Locate the cell with the specified text and output its (x, y) center coordinate. 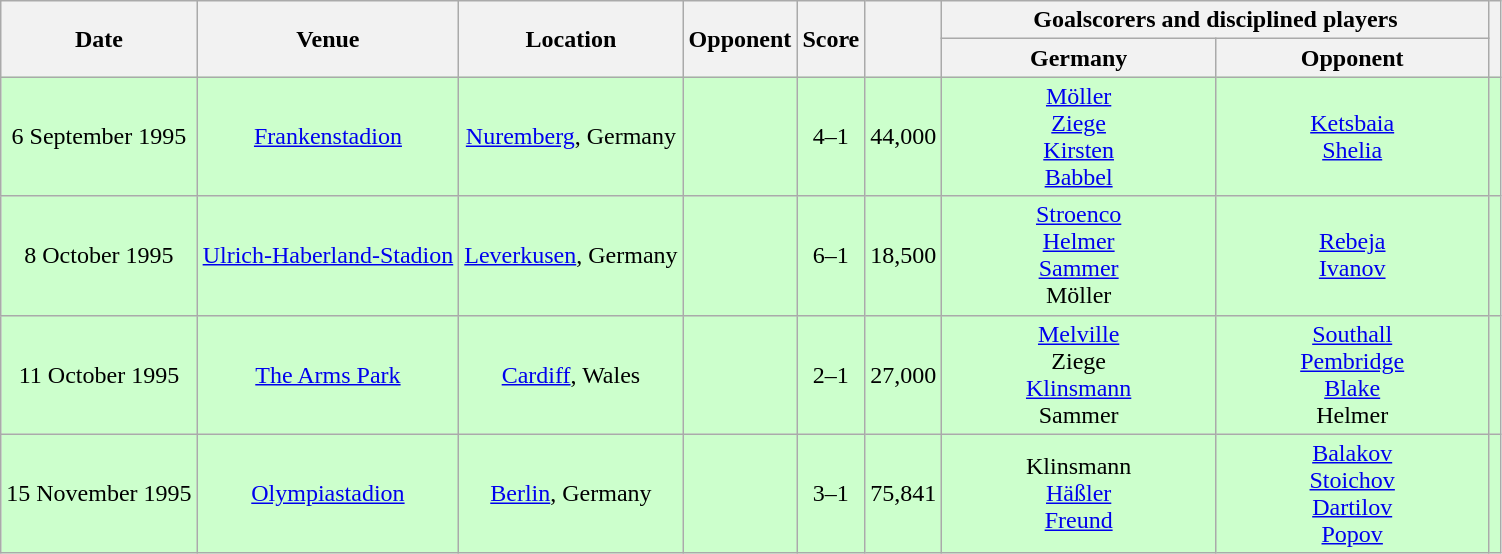
44,000 (904, 136)
Olympiastadion (328, 494)
Klinsmann Häßler Freund (1079, 494)
3–1 (831, 494)
27,000 (904, 374)
Ketsbaia Shelia (1352, 136)
75,841 (904, 494)
Leverkusen, Germany (571, 256)
Venue (328, 39)
Frankenstadion (328, 136)
Rebeja Ivanov (1352, 256)
Score (831, 39)
Stroenco Helmer Sammer Möller (1079, 256)
The Arms Park (328, 374)
Ulrich-Haberland-Stadion (328, 256)
Cardiff, Wales (571, 374)
18,500 (904, 256)
Location (571, 39)
6–1 (831, 256)
Nuremberg, Germany (571, 136)
Balakov Stoichov Dartilov Popov (1352, 494)
Southall Pembridge Blake Helmer (1352, 374)
Möller Ziege Kirsten Babbel (1079, 136)
11 October 1995 (99, 374)
Date (99, 39)
6 September 1995 (99, 136)
Melville Ziege Klinsmann Sammer (1079, 374)
Germany (1079, 58)
15 November 1995 (99, 494)
Goalscorers and disciplined players (1216, 20)
2–1 (831, 374)
Berlin, Germany (571, 494)
8 October 1995 (99, 256)
4–1 (831, 136)
